Locate the cell with the specified text and output its [X, Y] center coordinate. 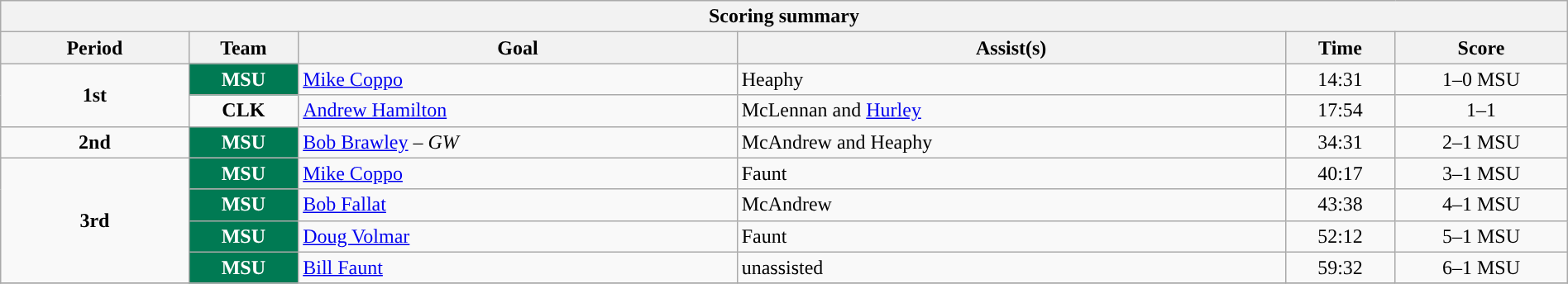
4–1 MSU [1481, 205]
Time [1340, 48]
3rd [94, 220]
1–0 MSU [1481, 79]
Heaphy [1011, 79]
McAndrew [1011, 205]
Assist(s) [1011, 48]
5–1 MSU [1481, 236]
McAndrew and Heaphy [1011, 142]
59:32 [1340, 267]
Score [1481, 48]
6–1 MSU [1481, 267]
Goal [518, 48]
Scoring summary [784, 17]
Team [243, 48]
Andrew Hamilton [518, 111]
3–1 MSU [1481, 173]
1st [94, 95]
52:12 [1340, 236]
17:54 [1340, 111]
Bob Fallat [518, 205]
McLennan and Hurley [1011, 111]
43:38 [1340, 205]
40:17 [1340, 173]
2nd [94, 142]
2–1 MSU [1481, 142]
1–1 [1481, 111]
unassisted [1011, 267]
34:31 [1340, 142]
CLK [243, 111]
Bob Brawley – GW [518, 142]
Bill Faunt [518, 267]
14:31 [1340, 79]
Doug Volmar [518, 236]
Period [94, 48]
